Capture the cell that displays the provided text and extract its [x, y] central coordinate. 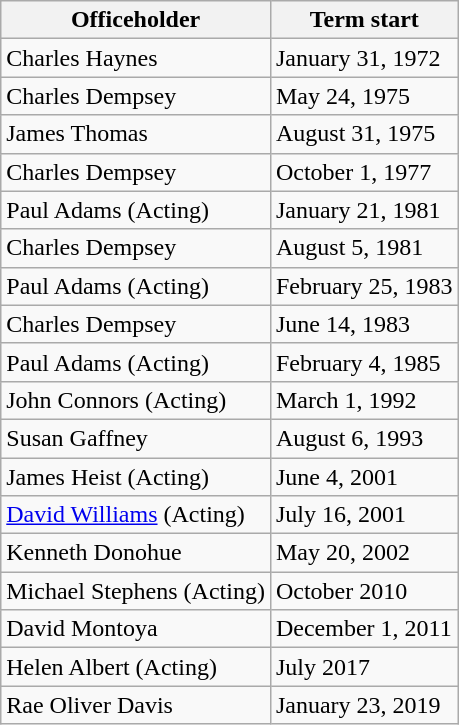
January 31, 1972 [364, 58]
Rae Oliver Davis [136, 705]
January 23, 2019 [364, 705]
March 1, 1992 [364, 400]
Susan Gaffney [136, 438]
Charles Haynes [136, 58]
Helen Albert (Acting) [136, 667]
John Connors (Acting) [136, 400]
July 2017 [364, 667]
May 20, 2002 [364, 553]
June 14, 1983 [364, 324]
Term start [364, 20]
October 2010 [364, 591]
February 25, 1983 [364, 286]
October 1, 1977 [364, 172]
Michael Stephens (Acting) [136, 591]
Officeholder [136, 20]
David Montoya [136, 629]
December 1, 2011 [364, 629]
July 16, 2001 [364, 515]
May 24, 1975 [364, 96]
Kenneth Donohue [136, 553]
June 4, 2001 [364, 477]
August 6, 1993 [364, 438]
James Thomas [136, 134]
James Heist (Acting) [136, 477]
August 5, 1981 [364, 248]
January 21, 1981 [364, 210]
David Williams (Acting) [136, 515]
February 4, 1985 [364, 362]
August 31, 1975 [364, 134]
